Capture the cell that displays the provided text and extract its [X, Y] central coordinate. 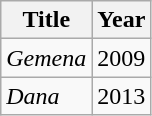
2009 [122, 58]
Title [46, 20]
Year [122, 20]
Dana [46, 96]
2013 [122, 96]
Gemena [46, 58]
